Find where the given text appears and provide that cell's center as (X, Y) coordinate. 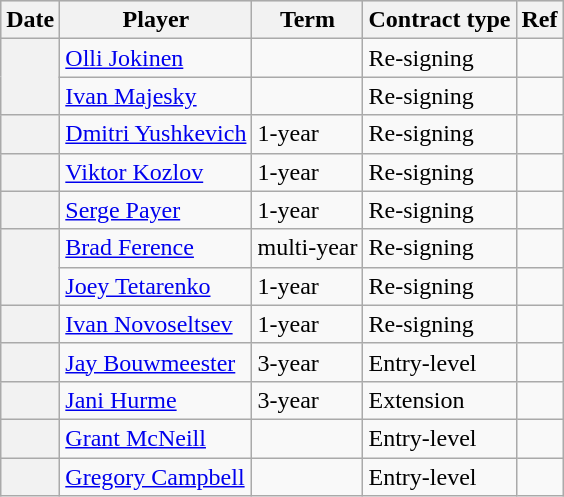
Brad Ference (156, 248)
Viktor Kozlov (156, 172)
Ref (540, 20)
multi-year (308, 248)
Jani Hurme (156, 400)
Extension (440, 400)
Player (156, 20)
Serge Payer (156, 210)
Term (308, 20)
Contract type (440, 20)
Gregory Campbell (156, 477)
Ivan Novoseltsev (156, 324)
Ivan Majesky (156, 96)
Jay Bouwmeester (156, 362)
Joey Tetarenko (156, 286)
Grant McNeill (156, 438)
Dmitri Yushkevich (156, 134)
Date (30, 20)
Olli Jokinen (156, 58)
